Search for the cell housing the specified text and yield its [X, Y] center coordinate. 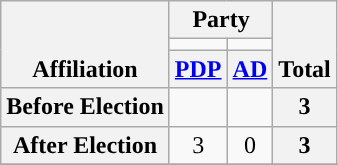
AD [250, 69]
PDP [198, 69]
Affiliation [86, 44]
Total [305, 44]
Party [220, 20]
Before Election [86, 107]
After Election [86, 145]
0 [250, 145]
